Identify which cell holds the provided text, then report its [X, Y] central coordinate. 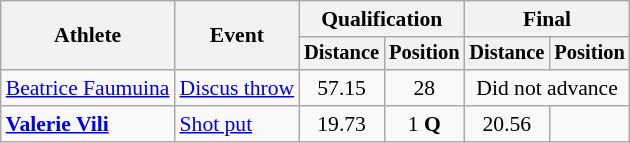
Did not advance [546, 88]
Event [238, 36]
20.56 [506, 124]
Final [546, 19]
Athlete [88, 36]
Beatrice Faumuina [88, 88]
Valerie Vili [88, 124]
57.15 [342, 88]
19.73 [342, 124]
Discus throw [238, 88]
28 [424, 88]
1 Q [424, 124]
Qualification [382, 19]
Shot put [238, 124]
